Find where the given text appears and provide that cell's center as (X, Y) coordinate. 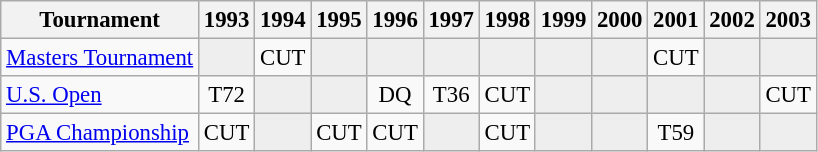
1998 (507, 20)
T36 (451, 95)
PGA Championship (100, 133)
1997 (451, 20)
T59 (676, 133)
2000 (620, 20)
DQ (395, 95)
1999 (563, 20)
U.S. Open (100, 95)
2003 (788, 20)
Masters Tournament (100, 58)
T72 (227, 95)
Tournament (100, 20)
1995 (339, 20)
2001 (676, 20)
1994 (283, 20)
1996 (395, 20)
2002 (732, 20)
1993 (227, 20)
